Pinpoint the cell where the given text exists, returning its (x, y) midpoint coordinate. 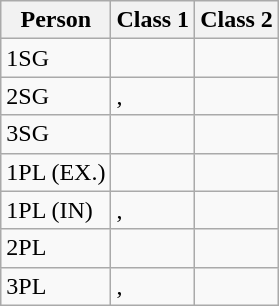
3SG (56, 134)
3PL (56, 286)
2PL (56, 248)
1PL (IN) (56, 210)
Person (56, 20)
1PL (EX.) (56, 172)
Class 1 (153, 20)
Class 2 (237, 20)
2SG (56, 96)
1SG (56, 58)
